Provide the (X, Y) coordinate of the cell's center where the given text is located.  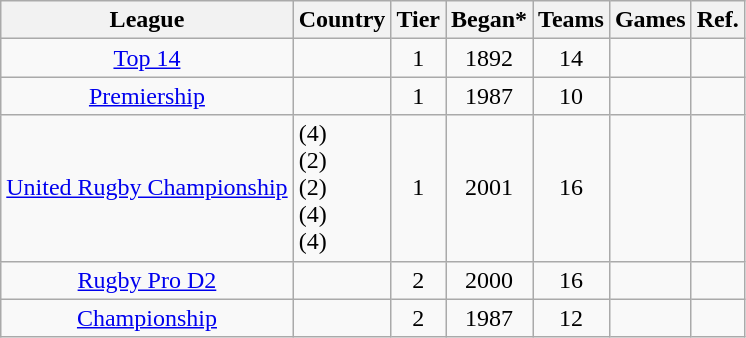
Premiership (147, 96)
Teams (572, 20)
Tier (418, 20)
Top 14 (147, 58)
1892 (490, 58)
Ref. (718, 20)
United Rugby Championship (147, 188)
2001 (490, 188)
2000 (490, 280)
Games (650, 20)
10 (572, 96)
Championship (147, 318)
14 (572, 58)
Country (342, 20)
(4) (2) (2) (4) (4) (342, 188)
Began* (490, 20)
Rugby Pro D2 (147, 280)
League (147, 20)
12 (572, 318)
